Extract the [X, Y] coordinate from the center of the cell holding the provided text.  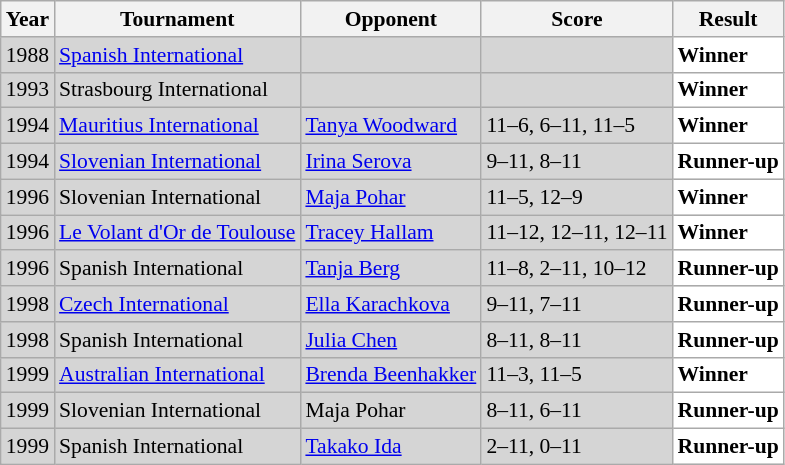
Czech International [177, 304]
Mauritius International [177, 126]
1993 [28, 90]
Result [728, 19]
Year [28, 19]
11–3, 11–5 [576, 375]
Opponent [390, 19]
11–12, 12–11, 12–11 [576, 233]
9–11, 7–11 [576, 304]
Tournament [177, 19]
11–6, 6–11, 11–5 [576, 126]
Tracey Hallam [390, 233]
Tanja Berg [390, 269]
Strasbourg International [177, 90]
Tanya Woodward [390, 126]
Brenda Beenhakker [390, 375]
11–8, 2–11, 10–12 [576, 269]
Le Volant d'Or de Toulouse [177, 233]
Ella Karachkova [390, 304]
1988 [28, 55]
8–11, 6–11 [576, 411]
Score [576, 19]
8–11, 8–11 [576, 340]
Irina Serova [390, 162]
11–5, 12–9 [576, 197]
9–11, 8–11 [576, 162]
2–11, 0–11 [576, 447]
Takako Ida [390, 447]
Julia Chen [390, 340]
Australian International [177, 375]
